Return the (X, Y) coordinate for the center point of the cell that contains the specified text.  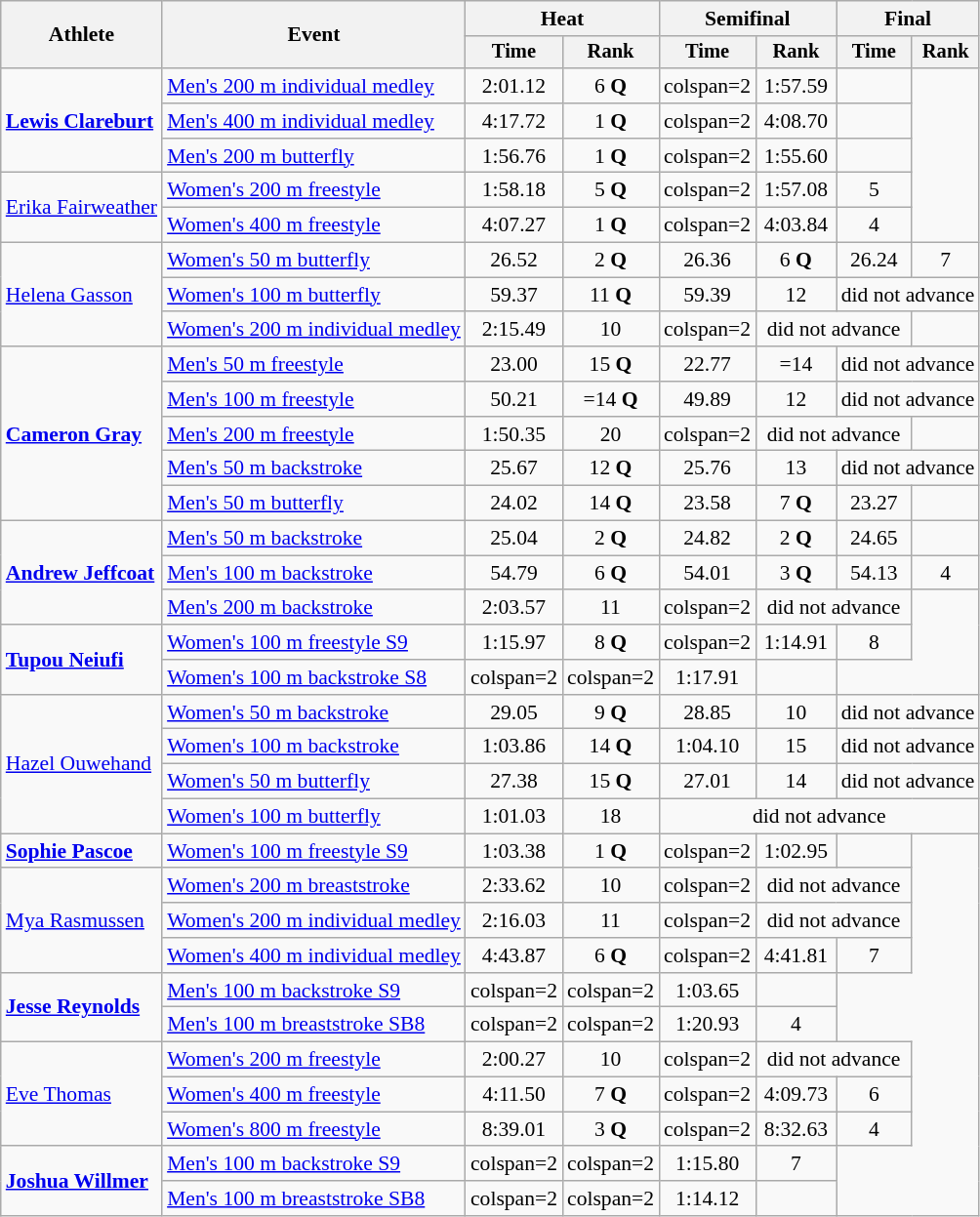
Women's 400 m individual medley (314, 955)
Final (908, 19)
24.82 (707, 539)
4:08.70 (796, 121)
26.24 (875, 261)
Event (314, 35)
50.21 (513, 399)
Mya Rasmussen (82, 921)
Eve Thomas (82, 1095)
8:39.01 (513, 1129)
2:00.27 (513, 1060)
4:07.27 (513, 225)
Women's 100 m backstroke (314, 747)
25.04 (513, 539)
Men's 200 m butterfly (314, 156)
1:03.86 (513, 747)
4:43.87 (513, 955)
Men's 200 m backstroke (314, 608)
5 (875, 190)
Men's 50 m freestyle (314, 364)
12 Q (611, 468)
Jesse Reynolds (82, 1007)
26.36 (707, 261)
Heat (562, 19)
Women's 200 m breaststroke (314, 886)
2:15.49 (513, 330)
1:58.18 (513, 190)
23.58 (707, 504)
1:15.80 (707, 1164)
6 (875, 1095)
1:15.97 (513, 642)
1:03.65 (707, 991)
Erika Fairweather (82, 207)
15 (796, 747)
1:57.59 (796, 86)
=14 (796, 364)
Men's 400 m individual medley (314, 121)
1:14.12 (707, 1198)
27.01 (707, 782)
18 (611, 817)
49.89 (707, 399)
2:03.57 (513, 608)
1:56.76 (513, 156)
Men's 100 m freestyle (314, 399)
Athlete (82, 35)
Men's 200 m freestyle (314, 434)
1:03.38 (513, 851)
1:14.91 (796, 642)
Lewis Clareburt (82, 121)
Joshua Willmer (82, 1181)
4:09.73 (796, 1095)
1:01.03 (513, 817)
13 (796, 468)
1:02.95 (796, 851)
23.27 (875, 504)
1:50.35 (513, 434)
2:16.03 (513, 920)
59.37 (513, 295)
1:57.08 (796, 190)
54.79 (513, 573)
26.52 (513, 261)
27.38 (513, 782)
Women's 100 m backstroke S8 (314, 677)
54.01 (707, 573)
2:33.62 (513, 886)
22.77 (707, 364)
29.05 (513, 712)
Women's 50 m backstroke (314, 712)
=14 Q (611, 399)
Men's 100 m backstroke (314, 573)
54.13 (875, 573)
8 Q (611, 642)
2:01.12 (513, 86)
25.76 (707, 468)
4:41.81 (796, 955)
14 (796, 782)
Semifinal (748, 19)
Andrew Jeffcoat (82, 574)
9 Q (611, 712)
1:20.93 (707, 1025)
24.02 (513, 504)
8 (875, 642)
20 (611, 434)
11 Q (611, 295)
5 Q (611, 190)
Men's 200 m individual medley (314, 86)
23.00 (513, 364)
Hazel Ouwehand (82, 764)
Sophie Pascoe (82, 851)
Helena Gasson (82, 295)
4:03.84 (796, 225)
4:17.72 (513, 121)
1:17.91 (707, 677)
Cameron Gray (82, 433)
24.65 (875, 539)
25.67 (513, 468)
1:04.10 (707, 747)
28.85 (707, 712)
4:11.50 (513, 1095)
Men's 50 m butterfly (314, 504)
59.39 (707, 295)
Tupou Neiufi (82, 660)
8:32.63 (796, 1129)
1:55.60 (796, 156)
Women's 800 m freestyle (314, 1129)
